Capture the cell that displays the provided text and extract its [x, y] central coordinate. 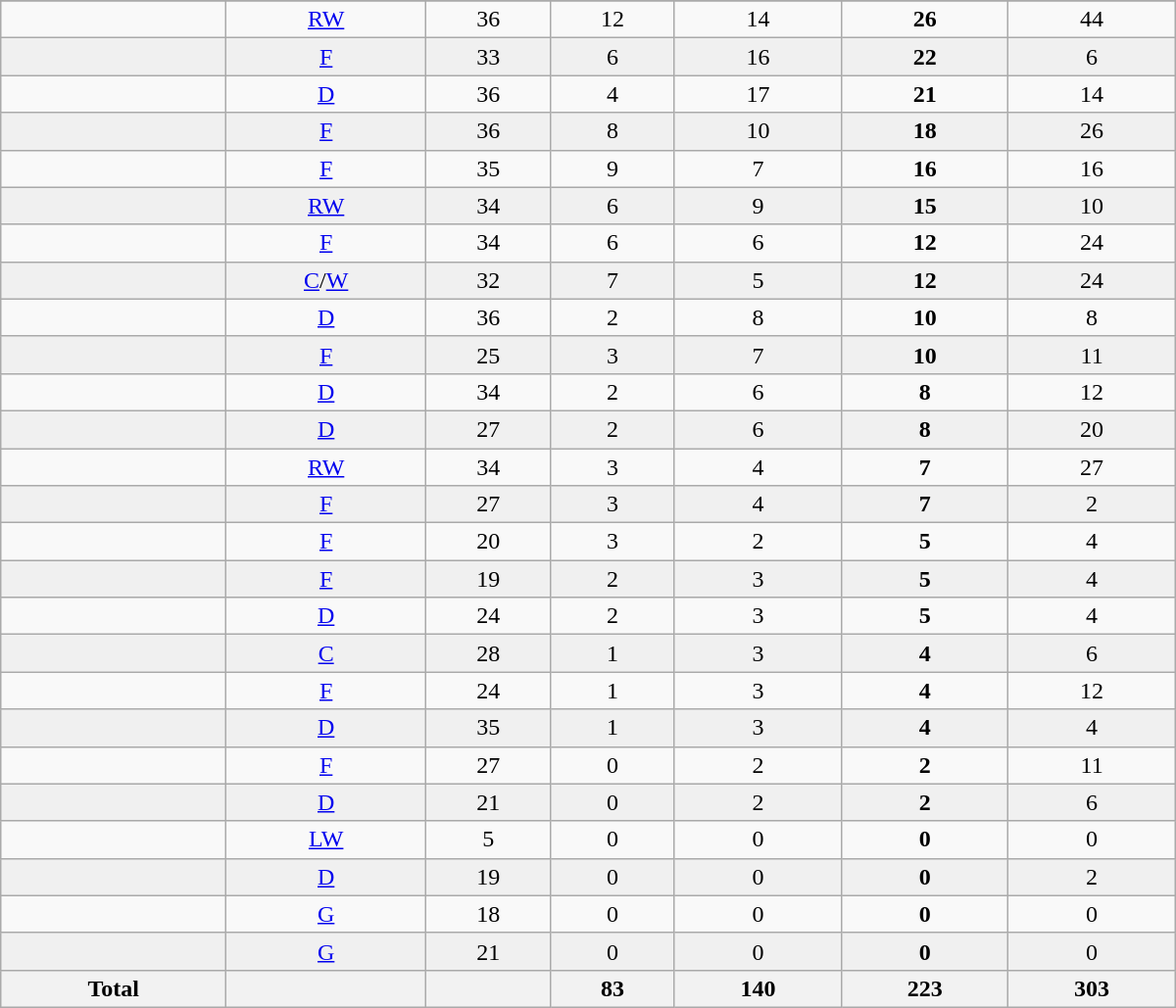
15 [925, 206]
C/W [326, 280]
32 [488, 280]
83 [613, 988]
17 [758, 94]
303 [1092, 988]
25 [488, 355]
44 [1092, 20]
33 [488, 57]
140 [758, 988]
Total [114, 988]
C [326, 653]
223 [925, 988]
22 [925, 57]
28 [488, 653]
LW [326, 840]
